Output the [X, Y] coordinate of the center of the cell containing the given text.  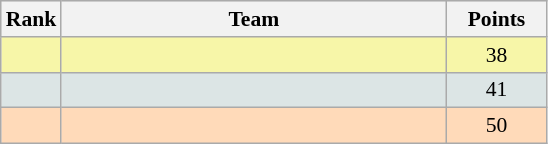
41 [496, 90]
50 [496, 126]
Rank [32, 19]
38 [496, 55]
Team [254, 19]
Points [496, 19]
